Scan for the cell matching the given text and deliver its [X, Y] coordinate at center. 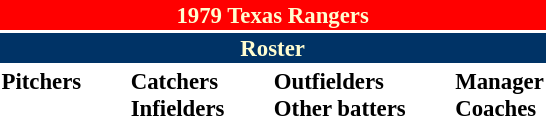
Roster [272, 48]
1979 Texas Rangers [272, 15]
